From the cell containing the given text, extract its center point as (X, Y) coordinate. 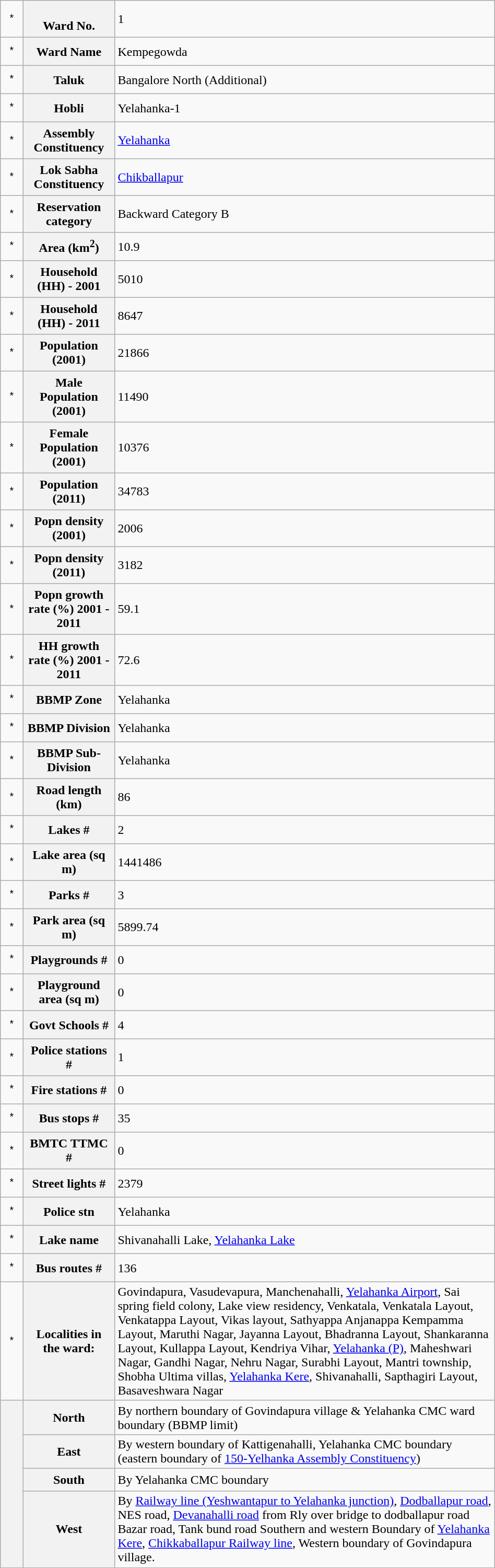
Household (HH) - 2001 (69, 279)
3 (305, 895)
72.6 (305, 660)
Lake area (sq m) (69, 862)
Street lights # (69, 1183)
Popn density (2011) (69, 565)
Popn growth rate (%) 2001 - 2011 (69, 609)
Lok Sabha Constituency (69, 177)
BBMP Division (69, 728)
Hobli (69, 108)
Playground area (sq m) (69, 992)
Lake name (69, 1239)
Lakes # (69, 830)
HH growth rate (%) 2001 - 2011 (69, 660)
Localities in the ward: (69, 1341)
Fire stations # (69, 1090)
BBMP Zone (69, 700)
Police stations # (69, 1057)
By Yelahanka CMC boundary (305, 1480)
By northern boundary of Govindapura village & Yelahanka CMC ward boundary (BBMP limit) (305, 1417)
34783 (305, 491)
10376 (305, 448)
86 (305, 797)
Shivanahalli Lake, Yelahanka Lake (305, 1239)
2 (305, 830)
Police stn (69, 1211)
Male Population (2001) (69, 397)
5899.74 (305, 927)
Popn density (2001) (69, 528)
Bus stops # (69, 1118)
59.1 (305, 609)
Chikballapur (305, 177)
East (69, 1451)
2379 (305, 1183)
Bus routes # (69, 1268)
Parks # (69, 895)
Reservation category (69, 214)
Yelahanka-1 (305, 108)
Population (2011) (69, 491)
West (69, 1529)
3182 (305, 565)
North (69, 1417)
1441486 (305, 862)
Playgrounds # (69, 960)
Female Population (2001) (69, 448)
Assembly Constituency (69, 140)
Household (HH) - 2011 (69, 316)
Park area (sq m) (69, 927)
21866 (305, 353)
Area (km2) (69, 247)
11490 (305, 397)
South (69, 1480)
35 (305, 1118)
4 (305, 1025)
Backward Category B (305, 214)
10.9 (305, 247)
Population (2001) (69, 353)
Govt Schools # (69, 1025)
8647 (305, 316)
Ward Name (69, 51)
Taluk (69, 79)
Ward No. (69, 19)
Kempegowda (305, 51)
BMTC TTMC # (69, 1151)
5010 (305, 279)
Road length (km) (69, 797)
2006 (305, 528)
By western boundary of Kattigenahalli, Yelahanka CMC boundary (eastern boundary of 150-Yelhanka Assembly Constituency) (305, 1451)
BBMP Sub-Division (69, 760)
Bangalore North (Additional) (305, 79)
136 (305, 1268)
